Output the (x, y) coordinate of the center of the cell containing the given text.  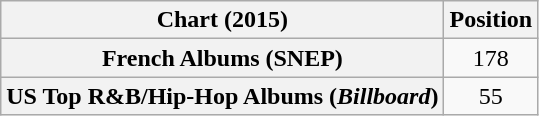
US Top R&B/Hip-Hop Albums (Billboard) (222, 96)
178 (491, 58)
55 (491, 96)
Chart (2015) (222, 20)
Position (491, 20)
French Albums (SNEP) (222, 58)
